Capture the cell that displays the provided text and extract its (X, Y) central coordinate. 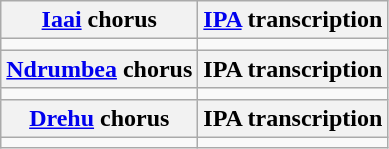
Iaai chorus (100, 20)
Ndrumbea chorus (100, 69)
Drehu chorus (100, 118)
